Identify which cell holds the provided text, then report its (x, y) central coordinate. 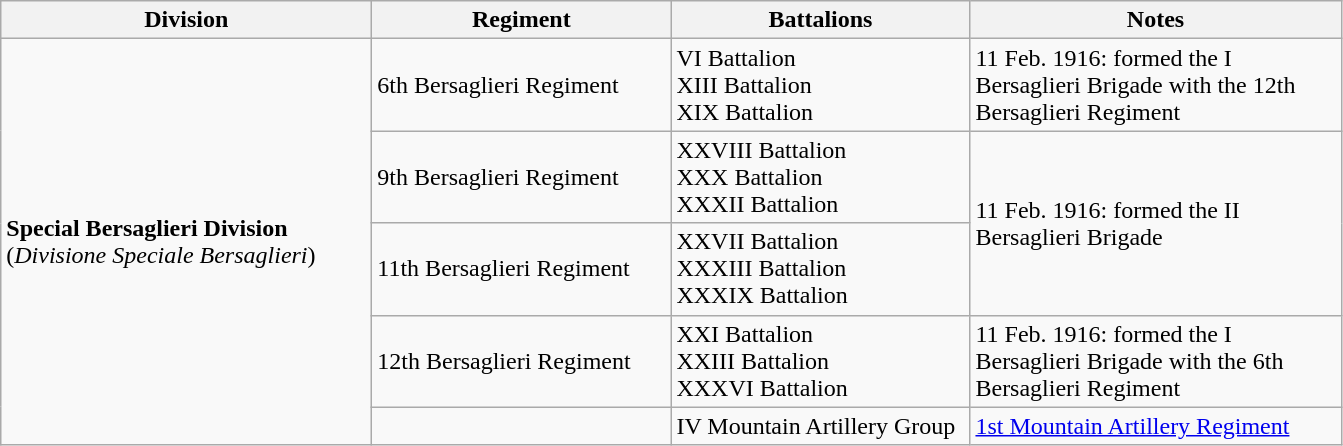
XXVIII BattalionXXX BattalionXXXII Battalion (820, 177)
6th Bersaglieri Regiment (522, 85)
VI BattalionXIII BattalionXIX Battalion (820, 85)
11 Feb. 1916: formed the I Bersaglieri Brigade with the 12th Bersaglieri Regiment (1156, 85)
9th Bersaglieri Regiment (522, 177)
Regiment (522, 20)
11 Feb. 1916: formed the II Bersaglieri Brigade (1156, 223)
IV Mountain Artillery Group (820, 426)
Battalions (820, 20)
11 Feb. 1916: formed the I Bersaglieri Brigade with the 6th Bersaglieri Regiment (1156, 361)
XXI BattalionXXIII BattalionXXXVI Battalion (820, 361)
Division (186, 20)
Notes (1156, 20)
11th Bersaglieri Regiment (522, 269)
XXVII BattalionXXXIII BattalionXXXIX Battalion (820, 269)
Special Bersaglieri Division(Divisione Speciale Bersaglieri) (186, 242)
12th Bersaglieri Regiment (522, 361)
1st Mountain Artillery Regiment (1156, 426)
